Output the [x, y] coordinate of the center of the cell containing the given text.  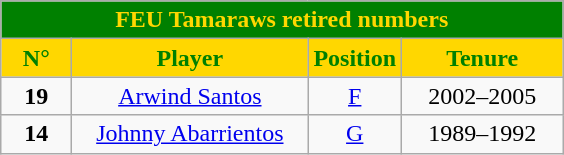
2002–2005 [482, 96]
14 [36, 134]
Arwind Santos [190, 96]
G [355, 134]
FEU Tamaraws retired numbers [282, 20]
Tenure [482, 58]
F [355, 96]
N° [36, 58]
19 [36, 96]
Johnny Abarrientos [190, 134]
Player [190, 58]
1989–1992 [482, 134]
Position [355, 58]
